Capture the cell that displays the provided text and extract its [x, y] central coordinate. 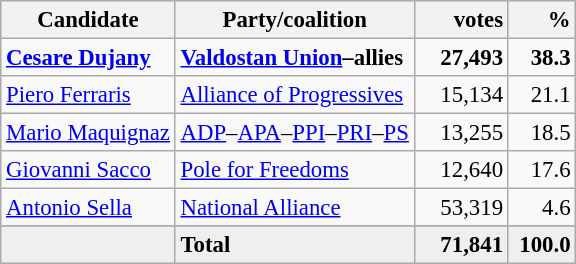
Pole for Freedoms [294, 170]
Giovanni Sacco [88, 170]
27,493 [461, 58]
12,640 [461, 170]
53,319 [461, 208]
Valdostan Union–allies [294, 58]
Mario Maquignaz [88, 133]
Total [294, 245]
National Alliance [294, 208]
15,134 [461, 95]
Piero Ferraris [88, 95]
13,255 [461, 133]
21.1 [542, 95]
38.3 [542, 58]
% [542, 20]
71,841 [461, 245]
18.5 [542, 133]
17.6 [542, 170]
ADP–APA–PPI–PRI–PS [294, 133]
100.0 [542, 245]
Cesare Dujany [88, 58]
Antonio Sella [88, 208]
4.6 [542, 208]
Party/coalition [294, 20]
Alliance of Progressives [294, 95]
Candidate [88, 20]
votes [461, 20]
